Identify which cell holds the provided text, then report its [X, Y] central coordinate. 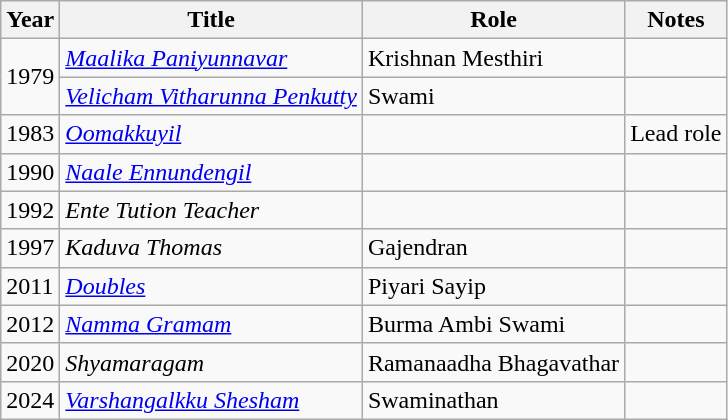
Maalika Paniyunnavar [212, 58]
Burma Ambi Swami [493, 324]
1990 [30, 172]
Doubles [212, 286]
Velicham Vitharunna Penkutty [212, 96]
Role [493, 20]
Varshangalkku Shesham [212, 400]
Shyamaragam [212, 362]
Swami [493, 96]
2020 [30, 362]
Piyari Sayip [493, 286]
Title [212, 20]
Ente Tution Teacher [212, 210]
Krishnan Mesthiri [493, 58]
1992 [30, 210]
Gajendran [493, 248]
1979 [30, 77]
1997 [30, 248]
Oomakkuyil [212, 134]
Naale Ennundengil [212, 172]
Namma Gramam [212, 324]
2024 [30, 400]
2012 [30, 324]
2011 [30, 286]
Swaminathan [493, 400]
Kaduva Thomas [212, 248]
Notes [676, 20]
Lead role [676, 134]
Ramanaadha Bhagavathar [493, 362]
Year [30, 20]
1983 [30, 134]
